Capture the cell that displays the provided text and extract its (x, y) central coordinate. 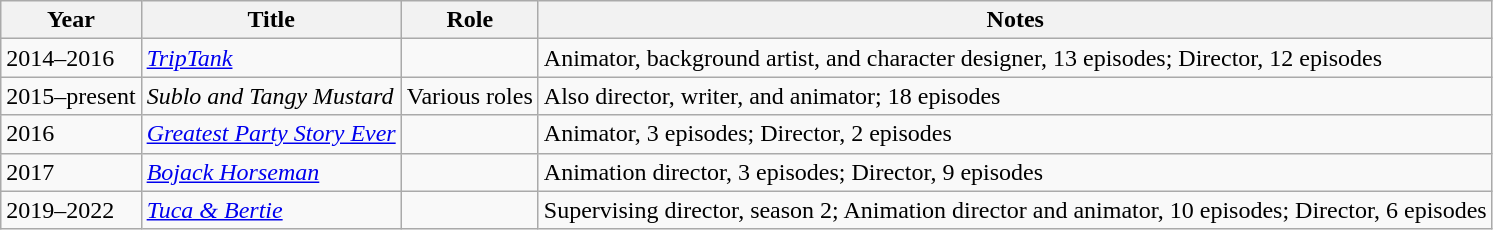
Title (271, 20)
Various roles (470, 96)
Role (470, 20)
Greatest Party Story Ever (271, 134)
2014–2016 (71, 58)
Animator, background artist, and character designer, 13 episodes; Director, 12 episodes (1015, 58)
Animation director, 3 episodes; Director, 9 episodes (1015, 172)
2015–present (71, 96)
2016 (71, 134)
Sublo and Tangy Mustard (271, 96)
TripTank (271, 58)
Tuca & Bertie (271, 210)
Bojack Horseman (271, 172)
Year (71, 20)
Supervising director, season 2; Animation director and animator, 10 episodes; Director, 6 episodes (1015, 210)
Also director, writer, and animator; 18 episodes (1015, 96)
2017 (71, 172)
Animator, 3 episodes; Director, 2 episodes (1015, 134)
2019–2022 (71, 210)
Notes (1015, 20)
